Return the [x, y] coordinate for the center point of the cell that contains the specified text.  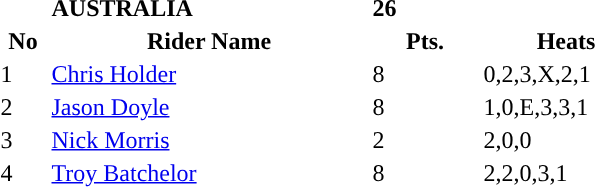
Pts. [425, 41]
Nick Morris [209, 140]
Jason Doyle [209, 107]
Rider Name [209, 41]
2 [425, 140]
Chris Holder [209, 74]
